For the text-containing cell, return its midpoint in (x, y) coordinate format. 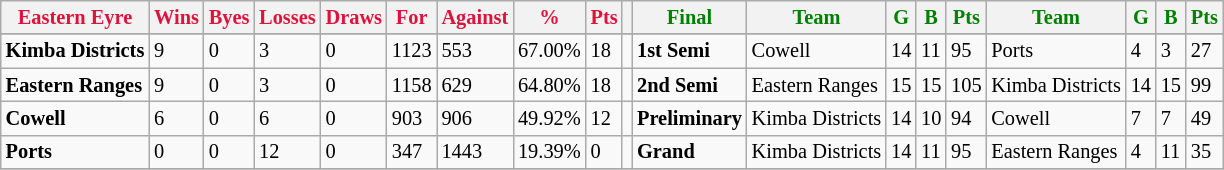
94 (966, 118)
2nd Semi (690, 85)
Final (690, 17)
10 (931, 118)
Byes (229, 17)
Grand (690, 152)
64.80% (550, 85)
% (550, 17)
1st Semi (690, 51)
Wins (176, 17)
906 (476, 118)
629 (476, 85)
553 (476, 51)
For (412, 17)
35 (1204, 152)
49 (1204, 118)
1158 (412, 85)
49.92% (550, 118)
903 (412, 118)
19.39% (550, 152)
Draws (354, 17)
67.00% (550, 51)
1123 (412, 51)
347 (412, 152)
1443 (476, 152)
Preliminary (690, 118)
105 (966, 85)
Losses (287, 17)
Against (476, 17)
Eastern Eyre (75, 17)
99 (1204, 85)
27 (1204, 51)
